For the text-containing cell, return its midpoint in (x, y) coordinate format. 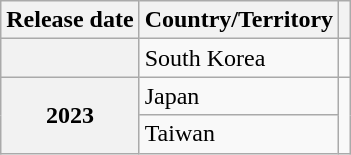
Taiwan (238, 134)
Country/Territory (238, 20)
Japan (238, 96)
Release date (70, 20)
South Korea (238, 58)
2023 (70, 115)
